Scan for the cell matching the given text and deliver its (X, Y) coordinate at center. 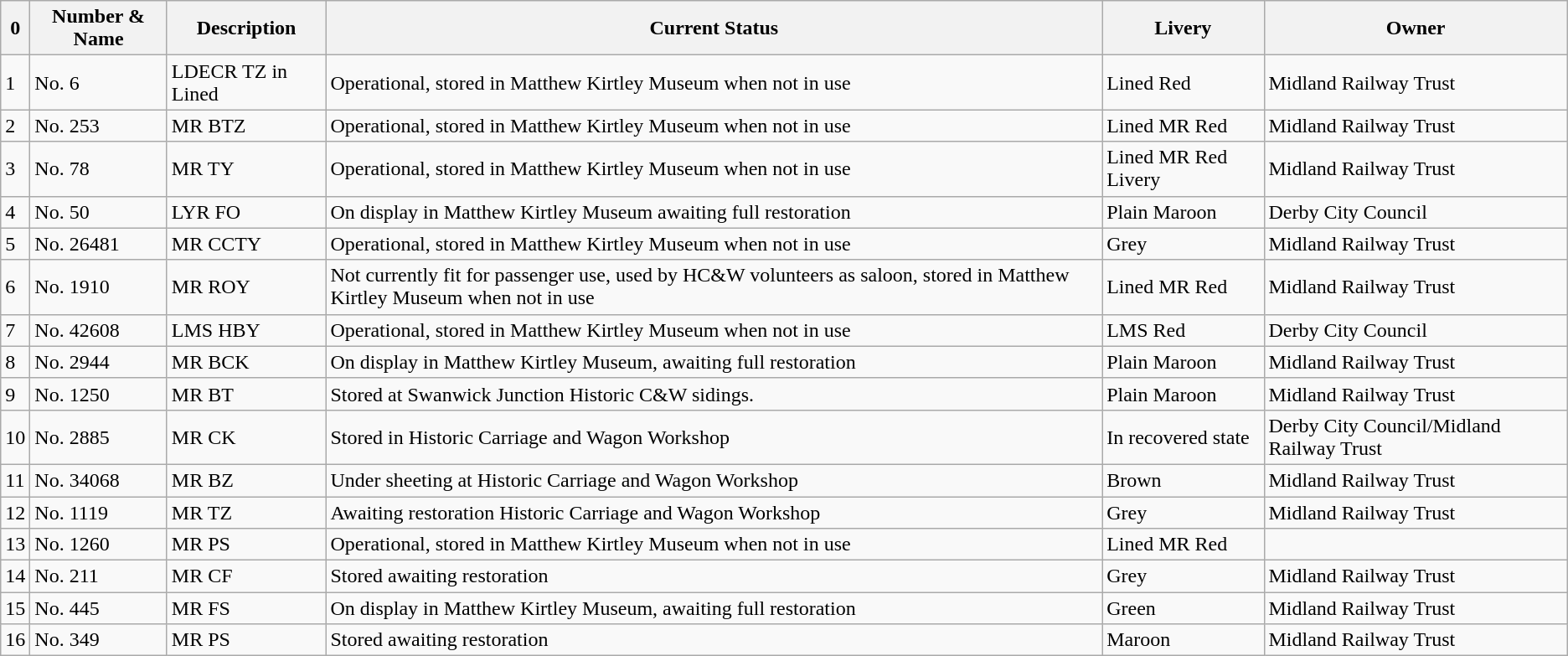
No. 349 (99, 640)
7 (15, 330)
No. 26481 (99, 244)
MR FS (246, 608)
10 (15, 437)
No. 50 (99, 212)
Green (1183, 608)
Awaiting restoration Historic Carriage and Wagon Workshop (714, 512)
5 (15, 244)
No. 1119 (99, 512)
4 (15, 212)
13 (15, 545)
Not currently fit for passenger use, used by HC&W volunteers as saloon, stored in Matthew Kirtley Museum when not in use (714, 287)
Derby City Council/Midland Railway Trust (1416, 437)
In recovered state (1183, 437)
Maroon (1183, 640)
Stored at Swanwick Junction Historic C&W sidings. (714, 394)
No. 6 (99, 82)
12 (15, 512)
9 (15, 394)
Livery (1183, 28)
Owner (1416, 28)
MR BT (246, 394)
6 (15, 287)
MR CF (246, 576)
MR CK (246, 437)
Under sheeting at Historic Carriage and Wagon Workshop (714, 480)
LDECR TZ in Lined (246, 82)
11 (15, 480)
LMS Red (1183, 330)
8 (15, 362)
No. 1260 (99, 545)
MR TY (246, 169)
LYR FO (246, 212)
Description (246, 28)
No. 445 (99, 608)
No. 1910 (99, 287)
No. 2885 (99, 437)
1 (15, 82)
15 (15, 608)
No. 34068 (99, 480)
LMS HBY (246, 330)
Number & Name (99, 28)
MR ROY (246, 287)
No. 211 (99, 576)
MR TZ (246, 512)
Current Status (714, 28)
14 (15, 576)
On display in Matthew Kirtley Museum awaiting full restoration (714, 212)
MR CCTY (246, 244)
No. 2944 (99, 362)
MR BZ (246, 480)
3 (15, 169)
Stored in Historic Carriage and Wagon Workshop (714, 437)
MR BCK (246, 362)
16 (15, 640)
No. 1250 (99, 394)
No. 42608 (99, 330)
No. 78 (99, 169)
2 (15, 126)
MR BTZ (246, 126)
Lined MR Red Livery (1183, 169)
Brown (1183, 480)
0 (15, 28)
Lined Red (1183, 82)
No. 253 (99, 126)
